Detect which cell encompasses the target text, then output its (X, Y) center coordinate. 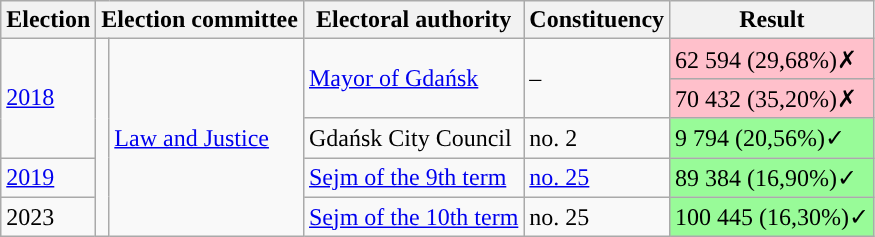
Mayor of Gdańsk (413, 78)
2019 (48, 178)
Law and Justice (206, 138)
Result (772, 20)
70 432 (35,20%)✗ (772, 98)
Gdańsk City Council (413, 138)
Election committee (200, 20)
89 384 (16,90%)✓ (772, 178)
no. 2 (597, 138)
– (597, 78)
Constituency (597, 20)
Electoral authority (413, 20)
9 794 (20,56%)✓ (772, 138)
Election (48, 20)
2018 (48, 98)
Sejm of the 10th term (413, 217)
2023 (48, 217)
62 594 (29,68%)✗ (772, 59)
Sejm of the 9th term (413, 178)
100 445 (16,30%)✓ (772, 217)
